Scan for the cell matching the given text and deliver its (X, Y) coordinate at center. 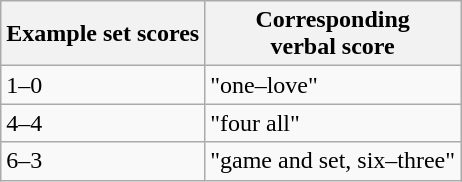
"one–love" (333, 85)
"game and set, six–three" (333, 161)
4–4 (103, 123)
Correspondingverbal score (333, 34)
6–3 (103, 161)
1–0 (103, 85)
"four all" (333, 123)
Example set scores (103, 34)
